Extract the (x, y) coordinate from the center of the cell holding the provided text.  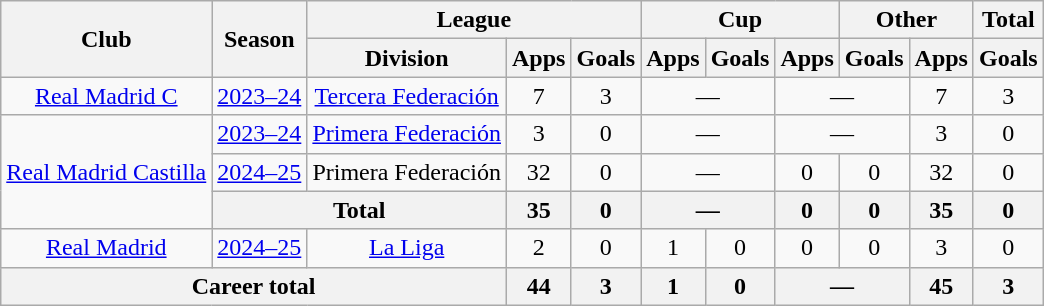
Club (106, 39)
Real Madrid (106, 248)
Division (407, 58)
2 (539, 248)
Cup (740, 20)
Real Madrid Castilla (106, 172)
League (474, 20)
La Liga (407, 248)
Real Madrid C (106, 96)
45 (941, 286)
Career total (254, 286)
Other (906, 20)
Tercera Federación (407, 96)
Season (260, 39)
44 (539, 286)
